Detect which cell encompasses the target text, then output its [X, Y] center coordinate. 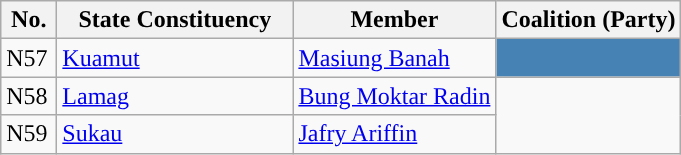
Jafry Ariffin [394, 134]
State Constituency [175, 20]
Lamag [175, 96]
Sukau [175, 134]
Bung Moktar Radin [394, 96]
N58 [29, 96]
Coalition (Party) [588, 20]
No. [29, 20]
N57 [29, 58]
Member [394, 20]
N59 [29, 134]
Masiung Banah [394, 58]
Kuamut [175, 58]
